Detect which cell encompasses the target text, then output its [X, Y] center coordinate. 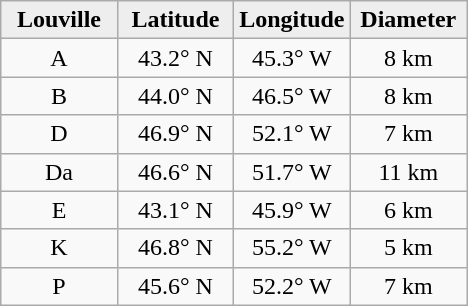
43.1° N [175, 210]
Louville [59, 20]
51.7° W [292, 172]
45.3° W [292, 58]
B [59, 96]
11 km [408, 172]
K [59, 248]
Da [59, 172]
45.9° W [292, 210]
52.2° W [292, 286]
Longitude [292, 20]
A [59, 58]
55.2° W [292, 248]
45.6° N [175, 286]
6 km [408, 210]
44.0° N [175, 96]
52.1° W [292, 134]
Diameter [408, 20]
46.8° N [175, 248]
E [59, 210]
D [59, 134]
46.6° N [175, 172]
P [59, 286]
46.5° W [292, 96]
Latitude [175, 20]
46.9° N [175, 134]
43.2° N [175, 58]
5 km [408, 248]
